Identify which cell holds the provided text, then report its [X, Y] central coordinate. 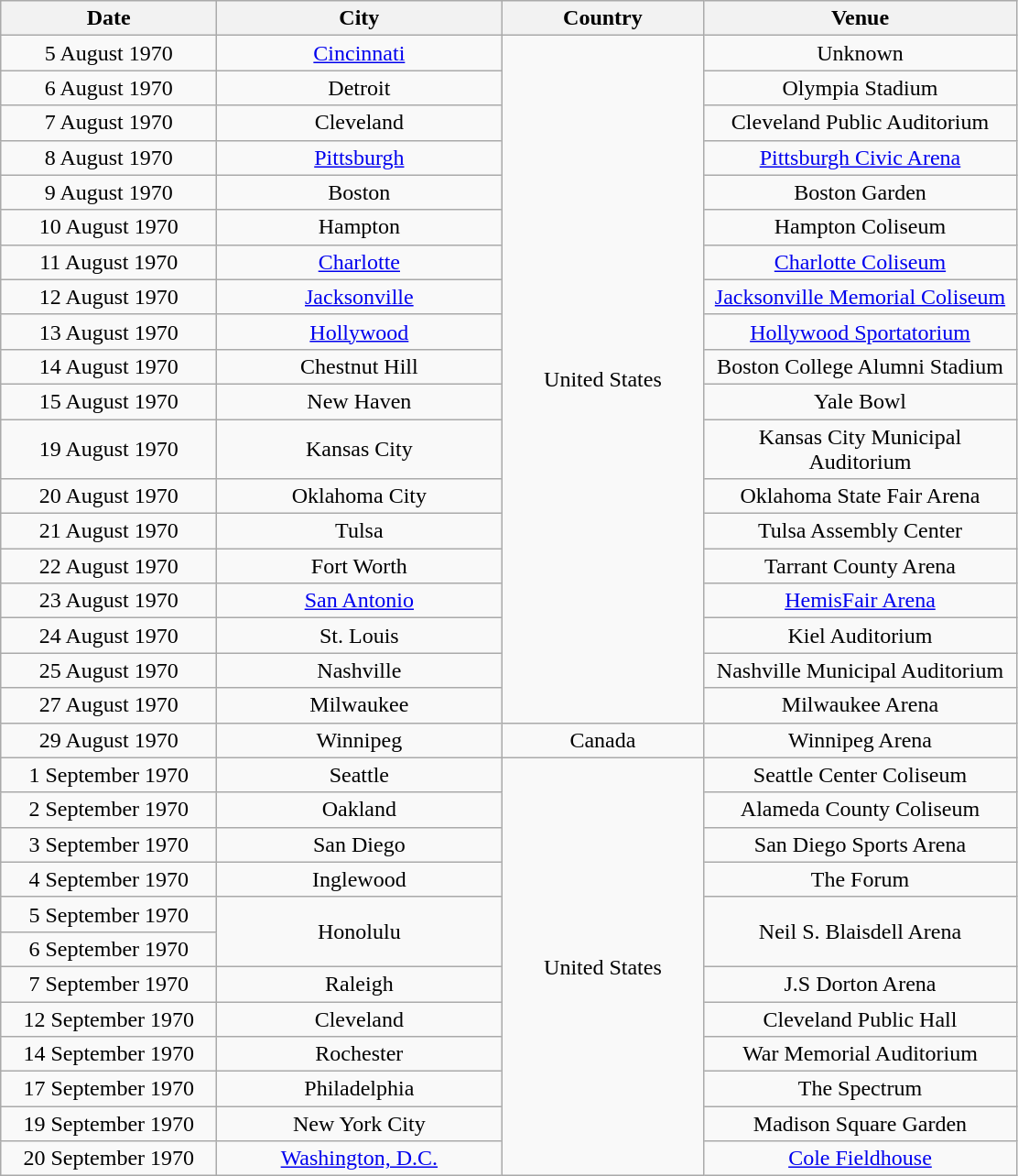
Date [109, 18]
Madison Square Garden [861, 1124]
Fort Worth [359, 566]
Seattle [359, 775]
Alameda County Coliseum [861, 810]
San Diego Sports Arena [861, 844]
Cincinnati [359, 53]
City [359, 18]
Hampton [359, 227]
Hampton Coliseum [861, 227]
Rochester [359, 1054]
Jacksonville [359, 297]
Pittsburgh Civic Arena [861, 158]
Charlotte Coliseum [861, 262]
11 August 1970 [109, 262]
8 August 1970 [109, 158]
Boston College Alumni Stadium [861, 366]
15 August 1970 [109, 401]
Nashville Municipal Auditorium [861, 670]
Kansas City Municipal Auditorium [861, 449]
Charlotte [359, 262]
Jacksonville Memorial Coliseum [861, 297]
14 September 1970 [109, 1054]
Olympia Stadium [861, 88]
Winnipeg [359, 740]
21 August 1970 [109, 531]
14 August 1970 [109, 366]
Nashville [359, 670]
Neil S. Blaisdell Arena [861, 931]
19 September 1970 [109, 1124]
5 August 1970 [109, 53]
20 September 1970 [109, 1159]
Oklahoma State Fair Arena [861, 496]
HemisFair Arena [861, 601]
12 September 1970 [109, 1019]
27 August 1970 [109, 705]
Milwaukee Arena [861, 705]
Boston Garden [861, 192]
Unknown [861, 53]
Boston [359, 192]
Cleveland Public Auditorium [861, 123]
Raleigh [359, 984]
Yale Bowl [861, 401]
20 August 1970 [109, 496]
25 August 1970 [109, 670]
San Antonio [359, 601]
9 August 1970 [109, 192]
Oklahoma City [359, 496]
Canada [602, 740]
The Spectrum [861, 1089]
29 August 1970 [109, 740]
Milwaukee [359, 705]
4 September 1970 [109, 879]
2 September 1970 [109, 810]
Inglewood [359, 879]
Venue [861, 18]
New York City [359, 1124]
New Haven [359, 401]
Detroit [359, 88]
Kiel Auditorium [861, 636]
Oakland [359, 810]
23 August 1970 [109, 601]
San Diego [359, 844]
Winnipeg Arena [861, 740]
Cleveland Public Hall [861, 1019]
Philadelphia [359, 1089]
22 August 1970 [109, 566]
19 August 1970 [109, 449]
1 September 1970 [109, 775]
17 September 1970 [109, 1089]
Washington, D.C. [359, 1159]
Tulsa Assembly Center [861, 531]
Tulsa [359, 531]
10 August 1970 [109, 227]
War Memorial Auditorium [861, 1054]
Hollywood [359, 332]
Chestnut Hill [359, 366]
J.S Dorton Arena [861, 984]
Cole Fieldhouse [861, 1159]
13 August 1970 [109, 332]
Country [602, 18]
Kansas City [359, 449]
The Forum [861, 879]
5 September 1970 [109, 914]
7 September 1970 [109, 984]
7 August 1970 [109, 123]
Pittsburgh [359, 158]
6 August 1970 [109, 88]
St. Louis [359, 636]
3 September 1970 [109, 844]
24 August 1970 [109, 636]
Tarrant County Arena [861, 566]
Hollywood Sportatorium [861, 332]
12 August 1970 [109, 297]
Seattle Center Coliseum [861, 775]
6 September 1970 [109, 949]
Honolulu [359, 931]
